Extract the [X, Y] coordinate from the center of the cell holding the provided text.  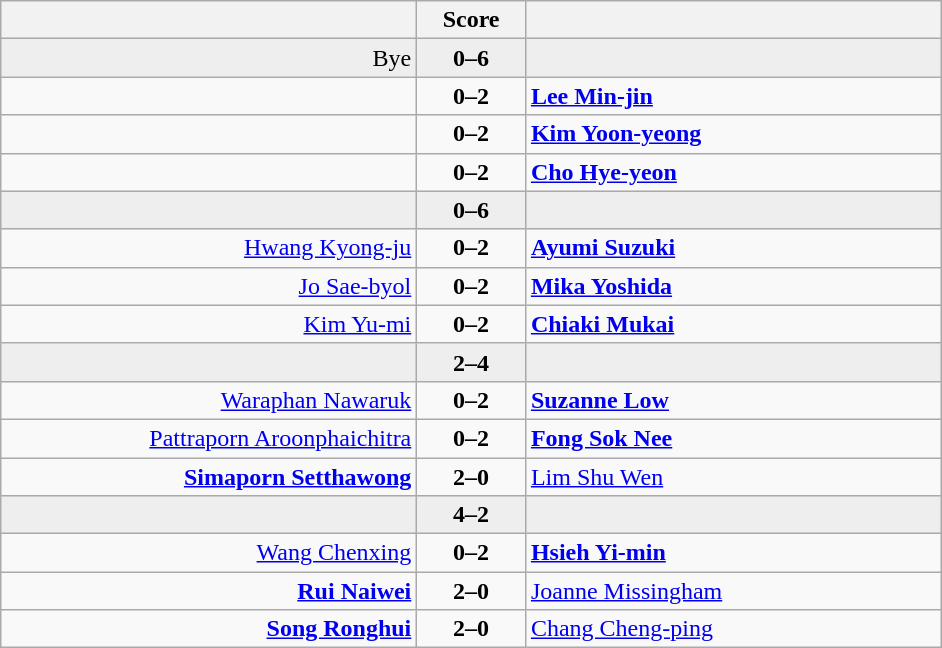
Score [472, 20]
Pattraporn Aroonphaichitra [209, 438]
Bye [209, 58]
Wang Chenxing [209, 553]
Cho Hye-yeon [733, 172]
Ayumi Suzuki [733, 248]
Fong Sok Nee [733, 438]
Waraphan Nawaruk [209, 400]
Chang Cheng-ping [733, 629]
Hsieh Yi-min [733, 553]
4–2 [472, 515]
Mika Yoshida [733, 286]
Kim Yu-mi [209, 324]
Suzanne Low [733, 400]
Jo Sae-byol [209, 286]
Chiaki Mukai [733, 324]
Simaporn Setthawong [209, 477]
Kim Yoon-yeong [733, 134]
Joanne Missingham [733, 591]
Lee Min-jin [733, 96]
Song Ronghui [209, 629]
Lim Shu Wen [733, 477]
Hwang Kyong-ju [209, 248]
Rui Naiwei [209, 591]
2–4 [472, 362]
